Locate the cell with the specified text and output its [x, y] center coordinate. 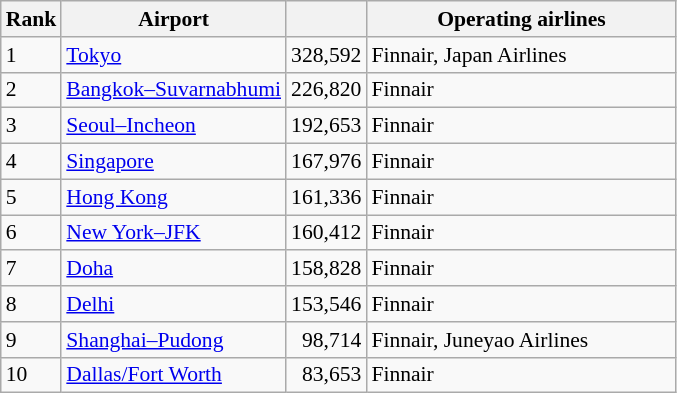
10 [32, 375]
6 [32, 233]
Dallas/Fort Worth [174, 375]
Bangkok–Suvarnabhumi [174, 90]
Tokyo [174, 55]
New York–JFK [174, 233]
9 [32, 340]
192,653 [326, 126]
98,714 [326, 340]
2 [32, 90]
167,976 [326, 162]
Operating airlines [521, 19]
1 [32, 55]
83,653 [326, 375]
226,820 [326, 90]
5 [32, 197]
7 [32, 269]
3 [32, 126]
4 [32, 162]
Hong Kong [174, 197]
160,412 [326, 233]
8 [32, 304]
161,336 [326, 197]
328,592 [326, 55]
Shanghai–Pudong [174, 340]
Airport [174, 19]
Finnair, Japan Airlines [521, 55]
Singapore [174, 162]
153,546 [326, 304]
Doha [174, 269]
Delhi [174, 304]
Seoul–Incheon [174, 126]
Finnair, Juneyao Airlines [521, 340]
158,828 [326, 269]
Rank [32, 19]
